Capture the cell that displays the provided text and extract its [x, y] central coordinate. 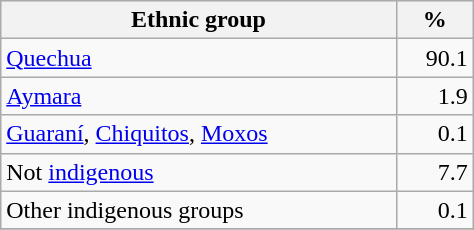
Quechua [198, 58]
% [434, 20]
Other indigenous groups [198, 210]
Not indigenous [198, 172]
Aymara [198, 96]
90.1 [434, 58]
7.7 [434, 172]
Guaraní, Chiquitos, Moxos [198, 134]
1.9 [434, 96]
Ethnic group [198, 20]
